Scan for the cell matching the given text and deliver its [X, Y] coordinate at center. 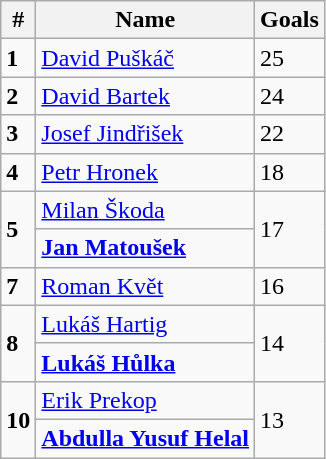
Josef Jindřišek [146, 134]
18 [290, 172]
Erik Prekop [146, 400]
# [18, 20]
Petr Hronek [146, 172]
13 [290, 419]
Roman Květ [146, 286]
22 [290, 134]
Jan Matoušek [146, 248]
24 [290, 96]
Goals [290, 20]
Lukáš Hůlka [146, 362]
3 [18, 134]
17 [290, 229]
5 [18, 229]
1 [18, 58]
8 [18, 343]
Abdulla Yusuf Helal [146, 438]
10 [18, 419]
David Puškáč [146, 58]
Lukáš Hartig [146, 324]
2 [18, 96]
14 [290, 343]
25 [290, 58]
David Bartek [146, 96]
7 [18, 286]
4 [18, 172]
Milan Škoda [146, 210]
16 [290, 286]
Name [146, 20]
